Pinpoint the cell where the given text exists, returning its (x, y) midpoint coordinate. 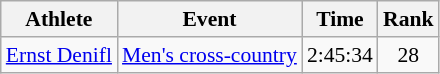
28 (408, 55)
Athlete (59, 19)
Rank (408, 19)
2:45:34 (340, 55)
Event (210, 19)
Men's cross-country (210, 55)
Time (340, 19)
Ernst Denifl (59, 55)
